Capture the cell that displays the provided text and extract its [x, y] central coordinate. 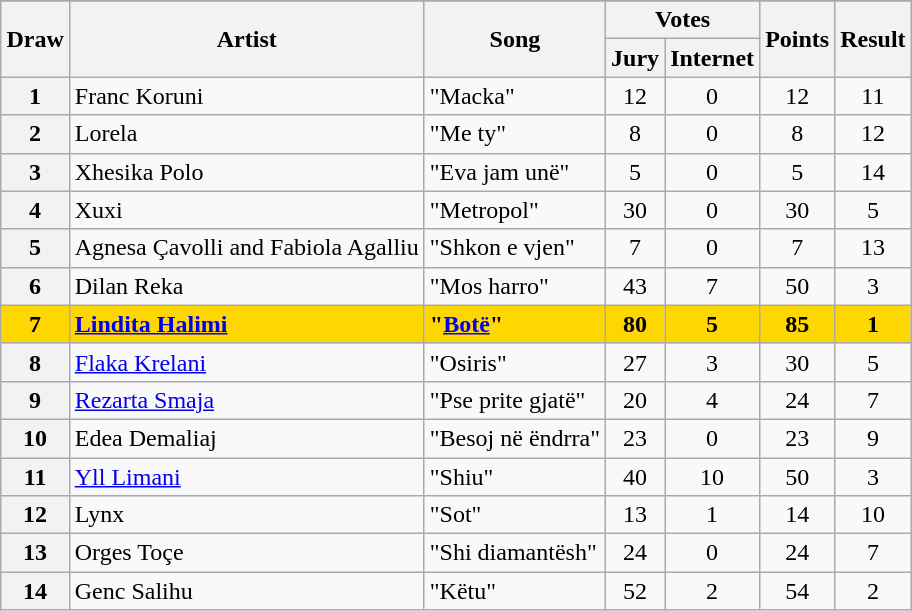
Song [514, 39]
27 [636, 362]
"Sot" [514, 515]
Votes [683, 20]
"Macka" [514, 96]
20 [636, 400]
85 [798, 324]
Xhesika Polo [246, 172]
"Me ty" [514, 134]
Genc Salihu [246, 591]
40 [636, 477]
"Shiu" [514, 477]
Orges Toçe [246, 553]
Artist [246, 39]
Xuxi [246, 210]
Internet [712, 58]
Lorela [246, 134]
Edea Demaliaj [246, 438]
"Shi diamantësh" [514, 553]
Flaka Krelani [246, 362]
"Botë" [514, 324]
Agnesa Çavolli and Fabiola Agalliu [246, 248]
Rezarta Smaja [246, 400]
80 [636, 324]
6 [35, 286]
Jury [636, 58]
Franc Koruni [246, 96]
Draw [35, 39]
"Pse prite gjatë" [514, 400]
"Besoj në ëndrra" [514, 438]
"Eva jam unë" [514, 172]
52 [636, 591]
Result [873, 39]
"Metropol" [514, 210]
"Mos harro" [514, 286]
43 [636, 286]
Lindita Halimi [246, 324]
Lynx [246, 515]
Points [798, 39]
Dilan Reka [246, 286]
54 [798, 591]
"Osiris" [514, 362]
"Këtu" [514, 591]
Yll Limani [246, 477]
"Shkon e vjen" [514, 248]
